Find where the given text appears and provide that cell's center as (X, Y) coordinate. 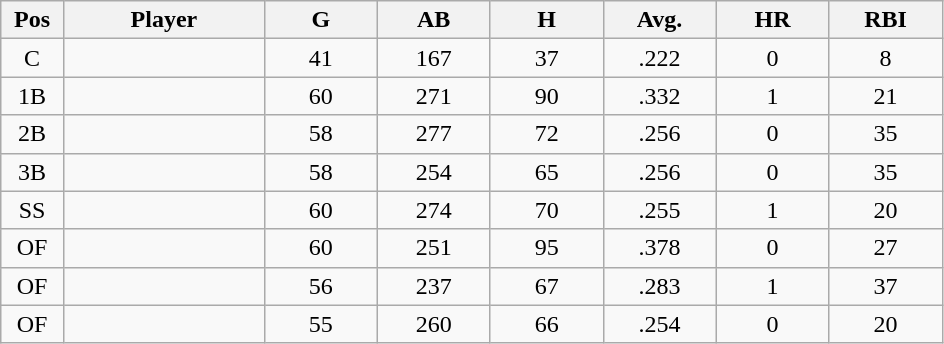
Pos (32, 20)
251 (434, 248)
AB (434, 20)
65 (546, 172)
SS (32, 210)
27 (886, 248)
274 (434, 210)
HR (772, 20)
271 (434, 96)
41 (320, 58)
.222 (660, 58)
90 (546, 96)
3B (32, 172)
237 (434, 286)
Player (164, 20)
RBI (886, 20)
254 (434, 172)
G (320, 20)
.332 (660, 96)
56 (320, 286)
.255 (660, 210)
21 (886, 96)
H (546, 20)
Avg. (660, 20)
55 (320, 324)
.254 (660, 324)
66 (546, 324)
277 (434, 134)
2B (32, 134)
72 (546, 134)
1B (32, 96)
.378 (660, 248)
95 (546, 248)
70 (546, 210)
167 (434, 58)
8 (886, 58)
67 (546, 286)
.283 (660, 286)
260 (434, 324)
C (32, 58)
